Capture the cell that displays the provided text and extract its (X, Y) central coordinate. 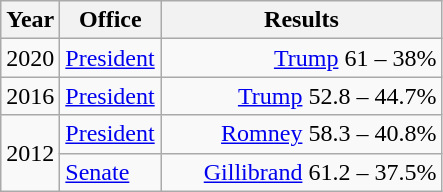
Year (30, 20)
Office (110, 20)
2016 (30, 96)
2020 (30, 58)
Senate (110, 172)
Gillibrand 61.2 – 37.5% (302, 172)
Results (302, 20)
Trump 61 – 38% (302, 58)
Trump 52.8 – 44.7% (302, 96)
2012 (30, 153)
Romney 58.3 – 40.8% (302, 134)
